Scan for the cell matching the given text and deliver its [x, y] coordinate at center. 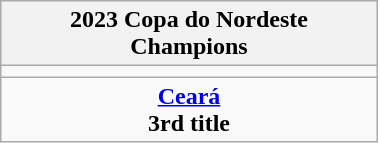
2023 Copa do NordesteChampions [189, 34]
Ceará3rd title [189, 110]
